For the text-containing cell, return its midpoint in (x, y) coordinate format. 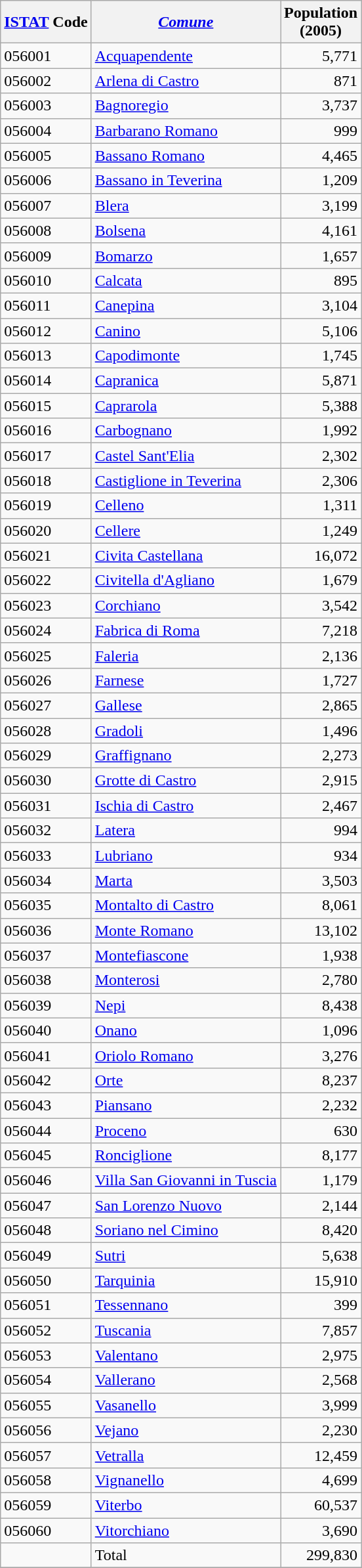
1,209 (321, 181)
Comune (186, 22)
056054 (46, 1380)
1,179 (321, 1181)
Viterbo (186, 1505)
Castiglione in Teverina (186, 481)
056045 (46, 1156)
056003 (46, 106)
2,915 (321, 781)
Vejano (186, 1430)
4,465 (321, 156)
Calcata (186, 280)
ISTAT Code (46, 22)
056023 (46, 605)
5,106 (321, 330)
056026 (46, 680)
2,865 (321, 705)
1,311 (321, 506)
4,699 (321, 1480)
2,232 (321, 1105)
5,871 (321, 381)
2,144 (321, 1206)
056057 (46, 1455)
5,388 (321, 406)
056030 (46, 781)
Montalto di Castro (186, 905)
Gradoli (186, 731)
Bagnoregio (186, 106)
056005 (46, 156)
Bassano in Teverina (186, 181)
Proceno (186, 1130)
056021 (46, 555)
2,306 (321, 481)
5,638 (321, 1255)
056052 (46, 1330)
056012 (46, 330)
8,420 (321, 1230)
056050 (46, 1280)
934 (321, 856)
Farnese (186, 680)
3,276 (321, 1055)
Canino (186, 330)
3,999 (321, 1405)
056060 (46, 1531)
Valentano (186, 1355)
Nepi (186, 1005)
056013 (46, 356)
056024 (46, 630)
056020 (46, 531)
056043 (46, 1105)
630 (321, 1130)
056009 (46, 255)
056034 (46, 881)
056032 (46, 831)
8,438 (321, 1005)
Fabrica di Roma (186, 630)
Arlena di Castro (186, 81)
Ronciglione (186, 1156)
056004 (46, 131)
3,737 (321, 106)
2,467 (321, 806)
8,237 (321, 1080)
Canepina (186, 305)
056008 (46, 230)
8,061 (321, 905)
Vetralla (186, 1455)
056056 (46, 1430)
056055 (46, 1405)
Caprarola (186, 406)
Tuscania (186, 1330)
Soriano nel Cimino (186, 1230)
056059 (46, 1505)
056007 (46, 206)
Tarquinia (186, 1280)
056011 (46, 305)
Sutri (186, 1255)
Faleria (186, 655)
Grotte di Castro (186, 781)
2,136 (321, 655)
Capodimonte (186, 356)
1,992 (321, 431)
056044 (46, 1130)
12,459 (321, 1455)
056051 (46, 1305)
Celleno (186, 506)
Latera (186, 831)
1,096 (321, 1030)
056014 (46, 381)
Carbognano (186, 431)
056048 (46, 1230)
994 (321, 831)
13,102 (321, 930)
056001 (46, 56)
056042 (46, 1080)
1,745 (321, 356)
Corchiano (186, 605)
1,657 (321, 255)
056039 (46, 1005)
056022 (46, 580)
Gallese (186, 705)
056036 (46, 930)
3,104 (321, 305)
3,503 (321, 881)
Monterosi (186, 980)
2,780 (321, 980)
Marta (186, 881)
Vallerano (186, 1380)
056029 (46, 756)
2,975 (321, 1355)
5,771 (321, 56)
Bomarzo (186, 255)
Graffignano (186, 756)
056031 (46, 806)
1,679 (321, 580)
1,496 (321, 731)
Oriolo Romano (186, 1055)
Vasanello (186, 1405)
Vitorchiano (186, 1531)
1,249 (321, 531)
7,857 (321, 1330)
999 (321, 131)
Tessennano (186, 1305)
Villa San Giovanni in Tuscia (186, 1181)
056053 (46, 1355)
Total (186, 1556)
Blera (186, 206)
Capranica (186, 381)
056041 (46, 1055)
056028 (46, 731)
056049 (46, 1255)
Orte (186, 1080)
Civita Castellana (186, 555)
2,273 (321, 756)
056058 (46, 1480)
2,568 (321, 1380)
7,218 (321, 630)
2,302 (321, 456)
1,938 (321, 955)
056019 (46, 506)
056046 (46, 1181)
2,230 (321, 1430)
60,537 (321, 1505)
056037 (46, 955)
3,199 (321, 206)
Population (2005) (321, 22)
299,830 (321, 1556)
056016 (46, 431)
871 (321, 81)
056002 (46, 81)
056038 (46, 980)
056040 (46, 1030)
399 (321, 1305)
Castel Sant'Elia (186, 456)
056025 (46, 655)
1,727 (321, 680)
4,161 (321, 230)
056035 (46, 905)
Ischia di Castro (186, 806)
Bolsena (186, 230)
056033 (46, 856)
895 (321, 280)
056027 (46, 705)
056010 (46, 280)
16,072 (321, 555)
3,542 (321, 605)
3,690 (321, 1531)
Onano (186, 1030)
Barbarano Romano (186, 131)
056047 (46, 1206)
Lubriano (186, 856)
Bassano Romano (186, 156)
056006 (46, 181)
San Lorenzo Nuovo (186, 1206)
Piansano (186, 1105)
056017 (46, 456)
Vignanello (186, 1480)
056018 (46, 481)
Civitella d'Agliano (186, 580)
8,177 (321, 1156)
Acquapendente (186, 56)
Montefiascone (186, 955)
Monte Romano (186, 930)
Cellere (186, 531)
056015 (46, 406)
15,910 (321, 1280)
